Return [x, y] of the center of cell containing provided text 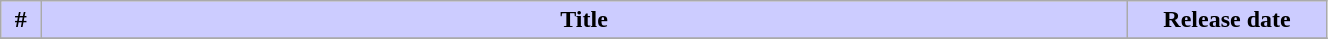
# [21, 20]
Release date [1228, 20]
Title [584, 20]
